Determine the (X, Y) coordinate at the center of the cell enclosing the given text.  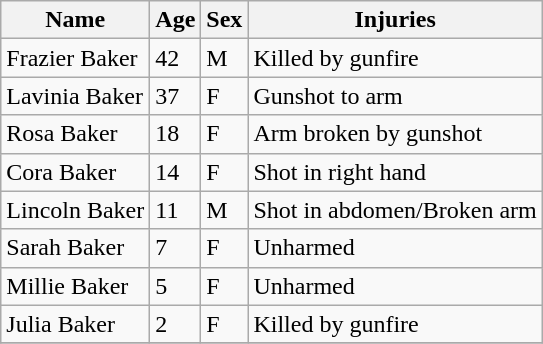
Name (76, 20)
Injuries (395, 20)
Sarah Baker (76, 248)
Lavinia Baker (76, 96)
11 (176, 210)
Millie Baker (76, 286)
Age (176, 20)
Frazier Baker (76, 58)
2 (176, 324)
42 (176, 58)
Gunshot to arm (395, 96)
Lincoln Baker (76, 210)
Cora Baker (76, 172)
18 (176, 134)
Arm broken by gunshot (395, 134)
7 (176, 248)
Shot in abdomen/Broken arm (395, 210)
Julia Baker (76, 324)
Sex (224, 20)
14 (176, 172)
Rosa Baker (76, 134)
37 (176, 96)
Shot in right hand (395, 172)
5 (176, 286)
